Identify which cell holds the provided text, then report its [X, Y] central coordinate. 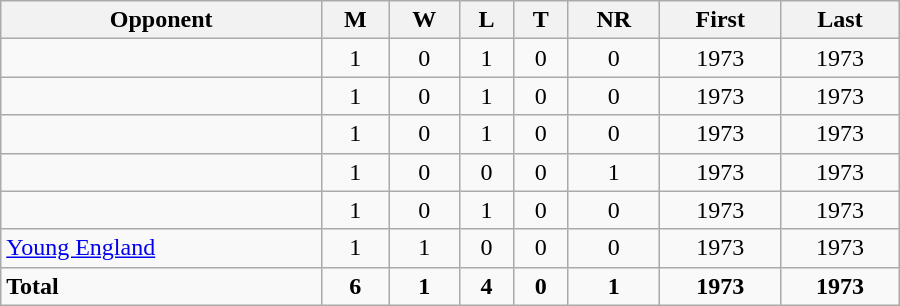
W [424, 20]
6 [356, 286]
4 [486, 286]
T [541, 20]
Opponent [162, 20]
First [720, 20]
NR [614, 20]
Last [840, 20]
M [356, 20]
L [486, 20]
Total [162, 286]
Young England [162, 248]
